Pinpoint the cell where the given text exists, returning its [X, Y] midpoint coordinate. 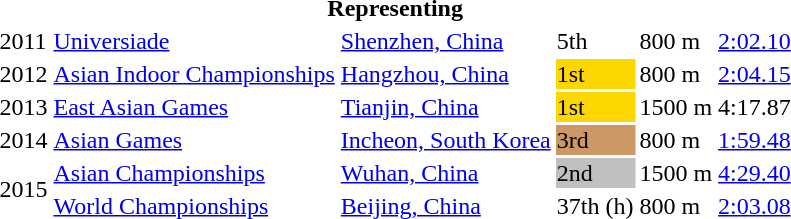
3rd [595, 140]
Hangzhou, China [446, 74]
East Asian Games [194, 107]
Tianjin, China [446, 107]
Asian Championships [194, 173]
5th [595, 41]
Wuhan, China [446, 173]
Universiade [194, 41]
Asian Indoor Championships [194, 74]
Shenzhen, China [446, 41]
Asian Games [194, 140]
Incheon, South Korea [446, 140]
2nd [595, 173]
